For the text-containing cell, return its midpoint in (x, y) coordinate format. 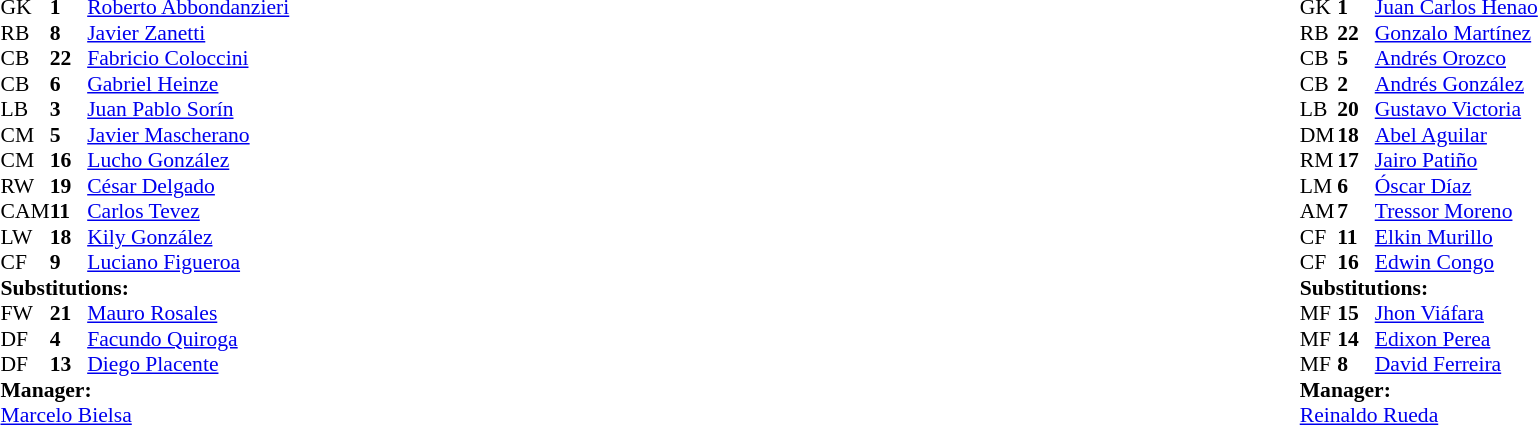
RM (1319, 161)
15 (1356, 313)
Edixon Perea (1456, 339)
7 (1356, 211)
Luciano Figueroa (188, 263)
Juan Pablo Sorín (188, 109)
Tressor Moreno (1456, 211)
14 (1356, 339)
Jhon Viáfara (1456, 313)
Carlos Tevez (188, 211)
Gabriel Heinze (188, 84)
LW (24, 237)
9 (69, 263)
Gustavo Victoria (1456, 109)
FW (24, 313)
21 (69, 313)
Fabricio Coloccini (188, 59)
Javier Zanetti (188, 33)
Lucho González (188, 161)
Facundo Quiroga (188, 339)
RW (24, 186)
César Delgado (188, 186)
Kily González (188, 237)
Abel Aguilar (1456, 135)
3 (69, 109)
2 (1356, 84)
Óscar Díaz (1456, 186)
Andrés González (1456, 84)
Mauro Rosales (188, 313)
Edwin Congo (1456, 263)
Javier Mascherano (188, 135)
LM (1319, 186)
17 (1356, 161)
19 (69, 186)
Andrés Orozco (1456, 59)
David Ferreira (1456, 365)
20 (1356, 109)
Jairo Patiño (1456, 161)
DM (1319, 135)
AM (1319, 211)
Gonzalo Martínez (1456, 33)
Diego Placente (188, 365)
Elkin Murillo (1456, 237)
13 (69, 365)
4 (69, 339)
CAM (24, 211)
